Return [X, Y] of the center of cell containing provided text 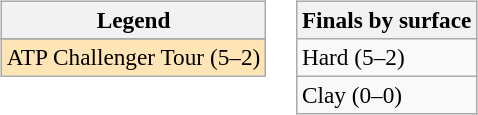
Hard (5–2) [387, 57]
ATP Challenger Tour (5–2) [133, 57]
Finals by surface [387, 20]
Clay (0–0) [387, 95]
Legend [133, 20]
